From the cell containing the given text, extract its center point as (x, y) coordinate. 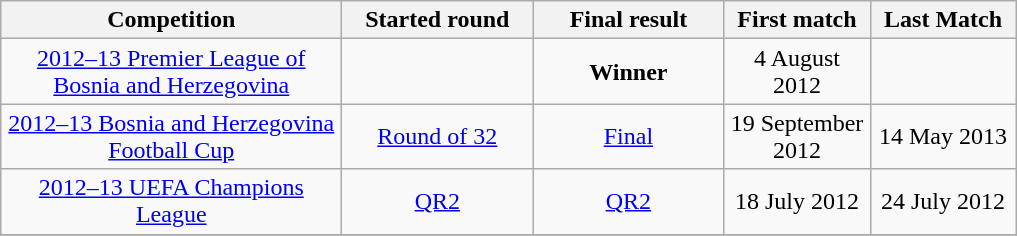
First match (797, 20)
Competition (172, 20)
2012–13 Premier League of Bosnia and Herzegovina (172, 72)
18 July 2012 (797, 202)
2012–13 Bosnia and Herzegovina Football Cup (172, 136)
2012–13 UEFA Champions League (172, 202)
Round of 32 (438, 136)
Final (628, 136)
Last Match (943, 20)
Started round (438, 20)
Winner (628, 72)
19 September 2012 (797, 136)
Final result (628, 20)
24 July 2012 (943, 202)
4 August 2012 (797, 72)
14 May 2013 (943, 136)
